Find where the given text appears and provide that cell's center as (x, y) coordinate. 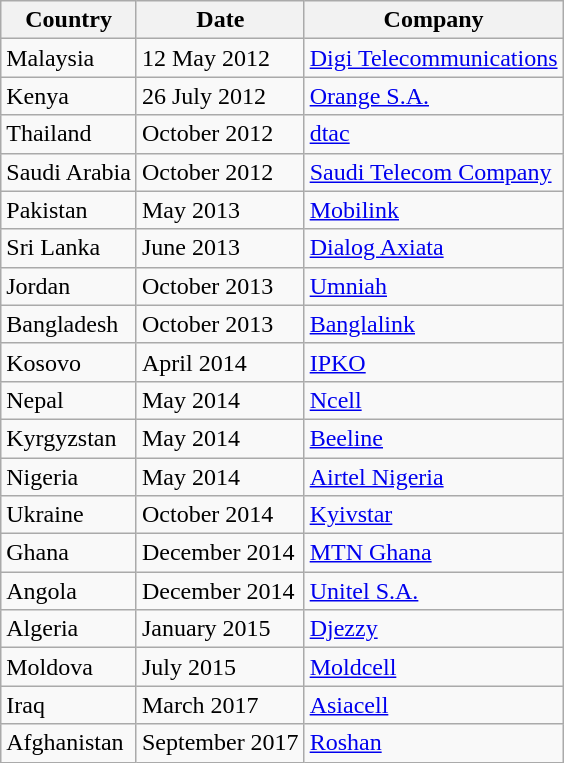
Sri Lanka (69, 248)
Unitel S.A. (434, 591)
Djezzy (434, 629)
Airtel Nigeria (434, 477)
Angola (69, 591)
Digi Telecommunications (434, 58)
September 2017 (220, 743)
Afghanistan (69, 743)
Bangladesh (69, 324)
26 July 2012 (220, 96)
12 May 2012 (220, 58)
May 2013 (220, 210)
Moldcell (434, 667)
Company (434, 20)
dtac (434, 134)
Dialog Axiata (434, 248)
Kosovo (69, 362)
Banglalink (434, 324)
March 2017 (220, 705)
Iraq (69, 705)
Jordan (69, 286)
January 2015 (220, 629)
Moldova (69, 667)
Umniah (434, 286)
Thailand (69, 134)
Roshan (434, 743)
Ukraine (69, 515)
Beeline (434, 438)
Country (69, 20)
Nigeria (69, 477)
July 2015 (220, 667)
Algeria (69, 629)
Saudi Arabia (69, 172)
Nepal (69, 400)
June 2013 (220, 248)
Asiacell (434, 705)
Mobilink (434, 210)
Ghana (69, 553)
Date (220, 20)
Kyrgyzstan (69, 438)
April 2014 (220, 362)
Kenya (69, 96)
Malaysia (69, 58)
Ncell (434, 400)
Orange S.A. (434, 96)
Kyivstar (434, 515)
Pakistan (69, 210)
MTN Ghana (434, 553)
Saudi Telecom Company (434, 172)
October 2014 (220, 515)
IPKO (434, 362)
